From the cell containing the given text, extract its center point as [x, y] coordinate. 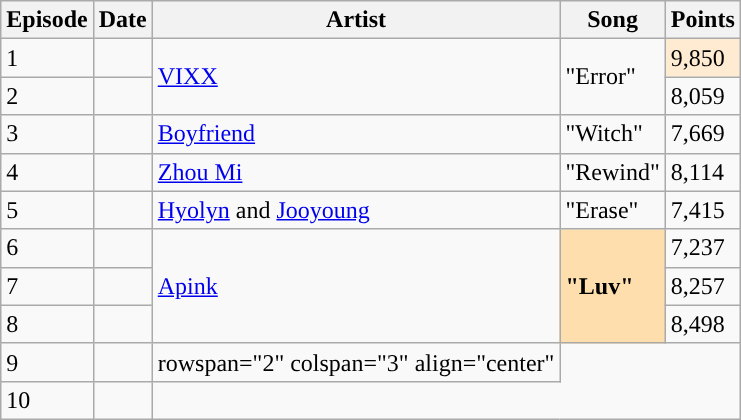
rowspan="2" colspan="3" align="center" [356, 362]
Date [122, 20]
Points [702, 20]
"Rewind" [612, 172]
8,257 [702, 286]
8,114 [702, 172]
5 [47, 210]
2 [47, 96]
Apink [356, 286]
7,669 [702, 134]
7 [47, 286]
8,059 [702, 96]
"Luv" [612, 286]
1 [47, 58]
VIXX [356, 77]
6 [47, 248]
Song [612, 20]
"Erase" [612, 210]
9 [47, 362]
8,498 [702, 324]
10 [47, 400]
Episode [47, 20]
7,237 [702, 248]
Zhou Mi [356, 172]
3 [47, 134]
"Error" [612, 77]
Artist [356, 20]
Hyolyn and Jooyoung [356, 210]
Boyfriend [356, 134]
"Witch" [612, 134]
8 [47, 324]
4 [47, 172]
9,850 [702, 58]
7,415 [702, 210]
